Return the (x, y) coordinate for the center point of the cell that contains the specified text.  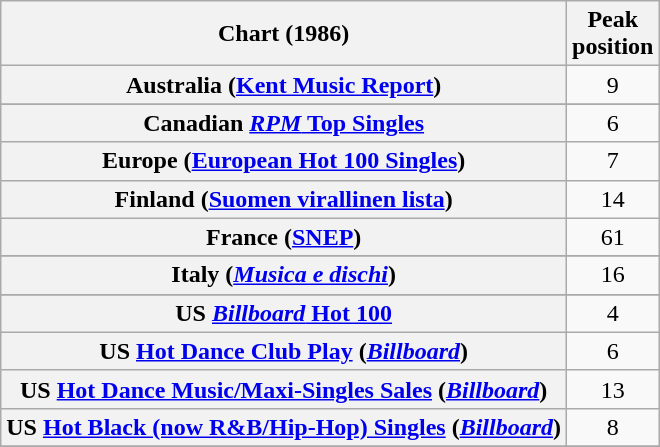
13 (613, 389)
7 (613, 161)
US Hot Dance Music/Maxi-Singles Sales (Billboard) (284, 389)
61 (613, 237)
US Hot Dance Club Play (Billboard) (284, 351)
Chart (1986) (284, 34)
Europe (European Hot 100 Singles) (284, 161)
France (SNEP) (284, 237)
9 (613, 85)
8 (613, 427)
Finland (Suomen virallinen lista) (284, 199)
4 (613, 313)
US Hot Black (now R&B/Hip-Hop) Singles (Billboard) (284, 427)
14 (613, 199)
Peakposition (613, 34)
US Billboard Hot 100 (284, 313)
16 (613, 275)
Canadian RPM Top Singles (284, 123)
Italy (Musica e dischi) (284, 275)
Australia (Kent Music Report) (284, 85)
